Locate the cell with the specified text and output its [x, y] center coordinate. 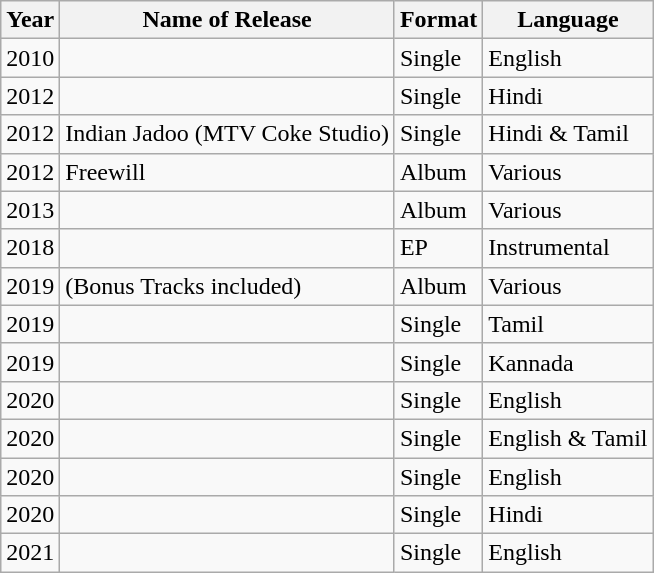
EP [438, 248]
Hindi & Tamil [568, 134]
Tamil [568, 324]
Indian Jadoo (MTV Coke Studio) [228, 134]
2010 [30, 58]
(Bonus Tracks included) [228, 286]
Freewill [228, 172]
Instrumental [568, 248]
2018 [30, 248]
Language [568, 20]
Format [438, 20]
English & Tamil [568, 438]
2013 [30, 210]
Name of Release [228, 20]
Year [30, 20]
Kannada [568, 362]
2021 [30, 553]
